Return (X, Y) of the center of cell containing provided text 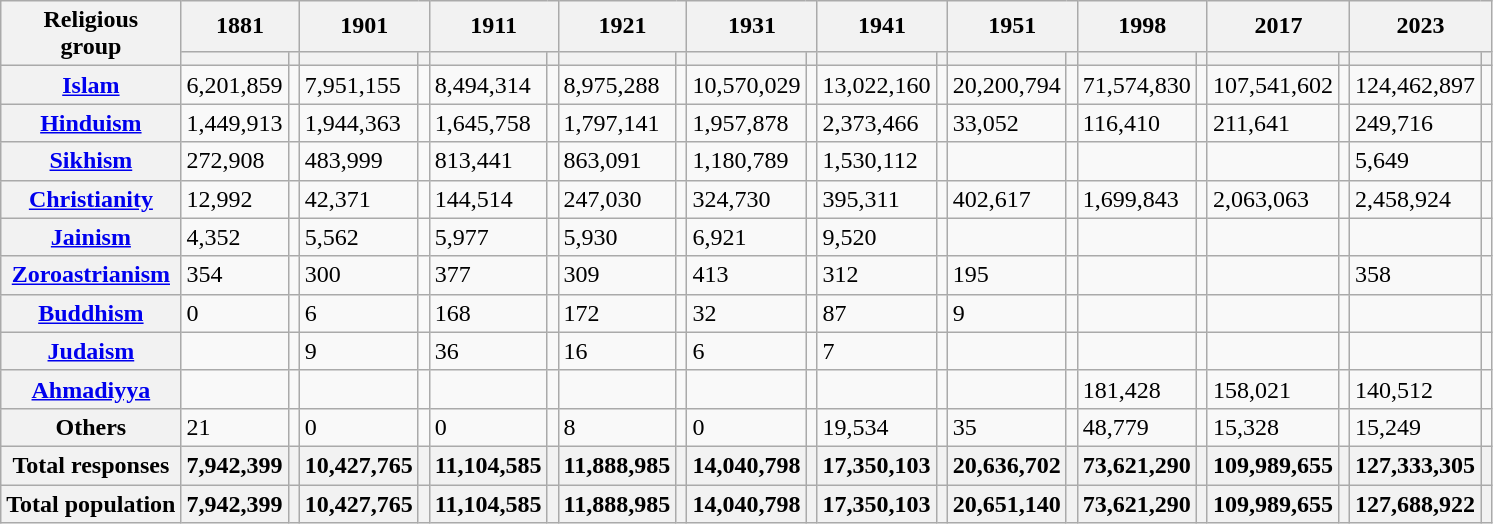
300 (358, 275)
124,462,897 (1416, 85)
1921 (622, 26)
7 (876, 351)
395,311 (876, 199)
35 (1006, 427)
1,797,141 (617, 123)
127,333,305 (1416, 465)
127,688,922 (1416, 503)
5,649 (1416, 161)
5,977 (488, 237)
13,022,160 (876, 85)
8,975,288 (617, 85)
1911 (494, 26)
863,091 (617, 161)
211,641 (1272, 123)
42,371 (358, 199)
181,428 (1136, 389)
36 (488, 351)
32 (746, 313)
Hinduism (91, 123)
6,201,859 (234, 85)
15,249 (1416, 427)
324,730 (746, 199)
358 (1416, 275)
9,520 (876, 237)
Sikhism (91, 161)
20,636,702 (1006, 465)
20,651,140 (1006, 503)
140,512 (1416, 389)
247,030 (617, 199)
402,617 (1006, 199)
1901 (364, 26)
Judaism (91, 351)
354 (234, 275)
107,541,602 (1272, 85)
1,645,758 (488, 123)
48,779 (1136, 427)
2023 (1421, 26)
158,021 (1272, 389)
1951 (1012, 26)
19,534 (876, 427)
87 (876, 313)
21 (234, 427)
16 (617, 351)
Religiousgroup (91, 34)
1,957,878 (746, 123)
Ahmadiyya (91, 389)
1998 (1142, 26)
12,992 (234, 199)
1931 (752, 26)
249,716 (1416, 123)
1,944,363 (358, 123)
2,063,063 (1272, 199)
1,449,913 (234, 123)
1881 (240, 26)
Zoroastrianism (91, 275)
Buddhism (91, 313)
377 (488, 275)
144,514 (488, 199)
8 (617, 427)
15,328 (1272, 427)
1941 (882, 26)
312 (876, 275)
813,441 (488, 161)
7,951,155 (358, 85)
195 (1006, 275)
483,999 (358, 161)
10,570,029 (746, 85)
309 (617, 275)
2,373,466 (876, 123)
Jainism (91, 237)
168 (488, 313)
6,921 (746, 237)
Total population (91, 503)
Islam (91, 85)
5,562 (358, 237)
8,494,314 (488, 85)
5,930 (617, 237)
1,699,843 (1136, 199)
Christianity (91, 199)
2017 (1278, 26)
1,180,789 (746, 161)
172 (617, 313)
116,410 (1136, 123)
4,352 (234, 237)
Total responses (91, 465)
33,052 (1006, 123)
1,530,112 (876, 161)
413 (746, 275)
272,908 (234, 161)
20,200,794 (1006, 85)
71,574,830 (1136, 85)
2,458,924 (1416, 199)
Others (91, 427)
